Identify which cell holds the provided text, then report its (x, y) central coordinate. 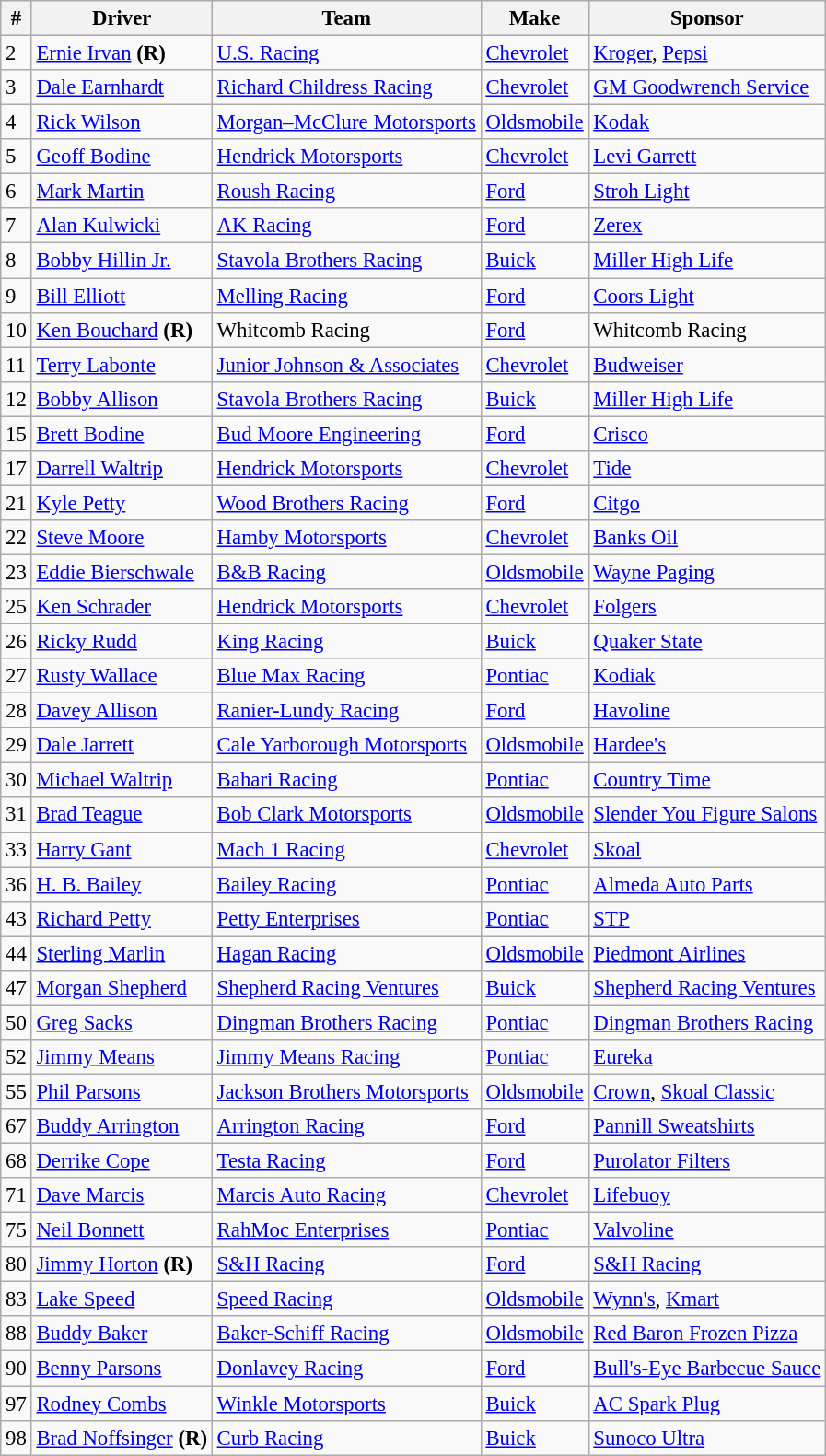
Quaker State (707, 642)
Dave Marcis (122, 1195)
Speed Racing (346, 1299)
3 (17, 87)
Jimmy Horton (R) (122, 1264)
68 (17, 1161)
12 (17, 399)
Benny Parsons (122, 1369)
23 (17, 572)
Hardee's (707, 745)
# (17, 18)
Dale Jarrett (122, 745)
AK Racing (346, 226)
Richard Petty (122, 918)
Crisco (707, 434)
Budweiser (707, 365)
67 (17, 1126)
Havoline (707, 711)
Steve Moore (122, 538)
Davey Allison (122, 711)
Melling Racing (346, 296)
17 (17, 469)
80 (17, 1264)
Team (346, 18)
10 (17, 330)
Folgers (707, 607)
33 (17, 849)
Hagan Racing (346, 953)
Bob Clark Motorsports (346, 815)
Ranier-Lundy Racing (346, 711)
Rusty Wallace (122, 676)
Ken Bouchard (R) (122, 330)
83 (17, 1299)
Sponsor (707, 18)
Sterling Marlin (122, 953)
Kyle Petty (122, 503)
Piedmont Airlines (707, 953)
Morgan Shepherd (122, 988)
Ricky Rudd (122, 642)
Tide (707, 469)
55 (17, 1091)
U.S. Racing (346, 53)
Baker-Schiff Racing (346, 1334)
47 (17, 988)
50 (17, 1022)
5 (17, 157)
Winkle Motorsports (346, 1404)
Make (534, 18)
Rodney Combs (122, 1404)
Ernie Irvan (R) (122, 53)
44 (17, 953)
Michael Waltrip (122, 780)
Morgan–McClure Motorsports (346, 122)
Ken Schrader (122, 607)
Country Time (707, 780)
Bobby Hillin Jr. (122, 261)
Almeda Auto Parts (707, 884)
Petty Enterprises (346, 918)
Slender You Figure Salons (707, 815)
Dale Earnhardt (122, 87)
Bailey Racing (346, 884)
Bobby Allison (122, 399)
Testa Racing (346, 1161)
Hamby Motorsports (346, 538)
STP (707, 918)
Donlavey Racing (346, 1369)
Kodiak (707, 676)
Roush Racing (346, 192)
6 (17, 192)
Wynn's, Kmart (707, 1299)
Wood Brothers Racing (346, 503)
Alan Kulwicki (122, 226)
GM Goodwrench Service (707, 87)
7 (17, 226)
27 (17, 676)
Buddy Baker (122, 1334)
52 (17, 1057)
31 (17, 815)
90 (17, 1369)
H. B. Bailey (122, 884)
Rick Wilson (122, 122)
11 (17, 365)
Sunoco Ultra (707, 1438)
Richard Childress Racing (346, 87)
Wayne Paging (707, 572)
15 (17, 434)
Lifebuoy (707, 1195)
Jimmy Means Racing (346, 1057)
Brad Teague (122, 815)
Phil Parsons (122, 1091)
36 (17, 884)
2 (17, 53)
29 (17, 745)
28 (17, 711)
Curb Racing (346, 1438)
Cale Yarborough Motorsports (346, 745)
Purolator Filters (707, 1161)
RahMoc Enterprises (346, 1230)
Brad Noffsinger (R) (122, 1438)
Bull's-Eye Barbecue Sauce (707, 1369)
9 (17, 296)
88 (17, 1334)
AC Spark Plug (707, 1404)
97 (17, 1404)
Marcis Auto Racing (346, 1195)
Jackson Brothers Motorsports (346, 1091)
22 (17, 538)
Brett Bodine (122, 434)
98 (17, 1438)
Geoff Bodine (122, 157)
Bill Elliott (122, 296)
71 (17, 1195)
Driver (122, 18)
Neil Bonnett (122, 1230)
Bud Moore Engineering (346, 434)
Darrell Waltrip (122, 469)
Citgo (707, 503)
Kroger, Pepsi (707, 53)
Blue Max Racing (346, 676)
Junior Johnson & Associates (346, 365)
Mark Martin (122, 192)
Harry Gant (122, 849)
43 (17, 918)
Coors Light (707, 296)
30 (17, 780)
Crown, Skoal Classic (707, 1091)
Eddie Bierschwale (122, 572)
Mach 1 Racing (346, 849)
Derrike Cope (122, 1161)
Arrington Racing (346, 1126)
26 (17, 642)
Red Baron Frozen Pizza (707, 1334)
Zerex (707, 226)
8 (17, 261)
Eureka (707, 1057)
Terry Labonte (122, 365)
Lake Speed (122, 1299)
Pannill Sweatshirts (707, 1126)
King Racing (346, 642)
Greg Sacks (122, 1022)
Banks Oil (707, 538)
75 (17, 1230)
Kodak (707, 122)
Bahari Racing (346, 780)
Levi Garrett (707, 157)
4 (17, 122)
21 (17, 503)
Jimmy Means (122, 1057)
Valvoline (707, 1230)
25 (17, 607)
Buddy Arrington (122, 1126)
B&B Racing (346, 572)
Skoal (707, 849)
Stroh Light (707, 192)
